Identify which cell holds the provided text, then report its [X, Y] central coordinate. 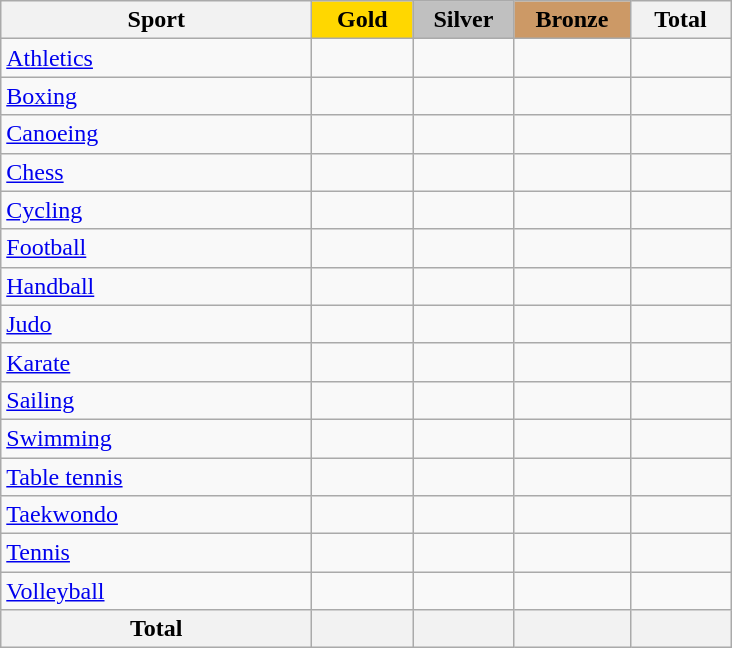
Boxing [156, 96]
Canoeing [156, 134]
Gold [362, 20]
Tennis [156, 553]
Karate [156, 362]
Athletics [156, 58]
Table tennis [156, 477]
Volleyball [156, 591]
Bronze [572, 20]
Sport [156, 20]
Silver [464, 20]
Judo [156, 324]
Taekwondo [156, 515]
Sailing [156, 400]
Football [156, 248]
Chess [156, 172]
Swimming [156, 438]
Cycling [156, 210]
Handball [156, 286]
